Identify which cell holds the provided text, then report its [X, Y] central coordinate. 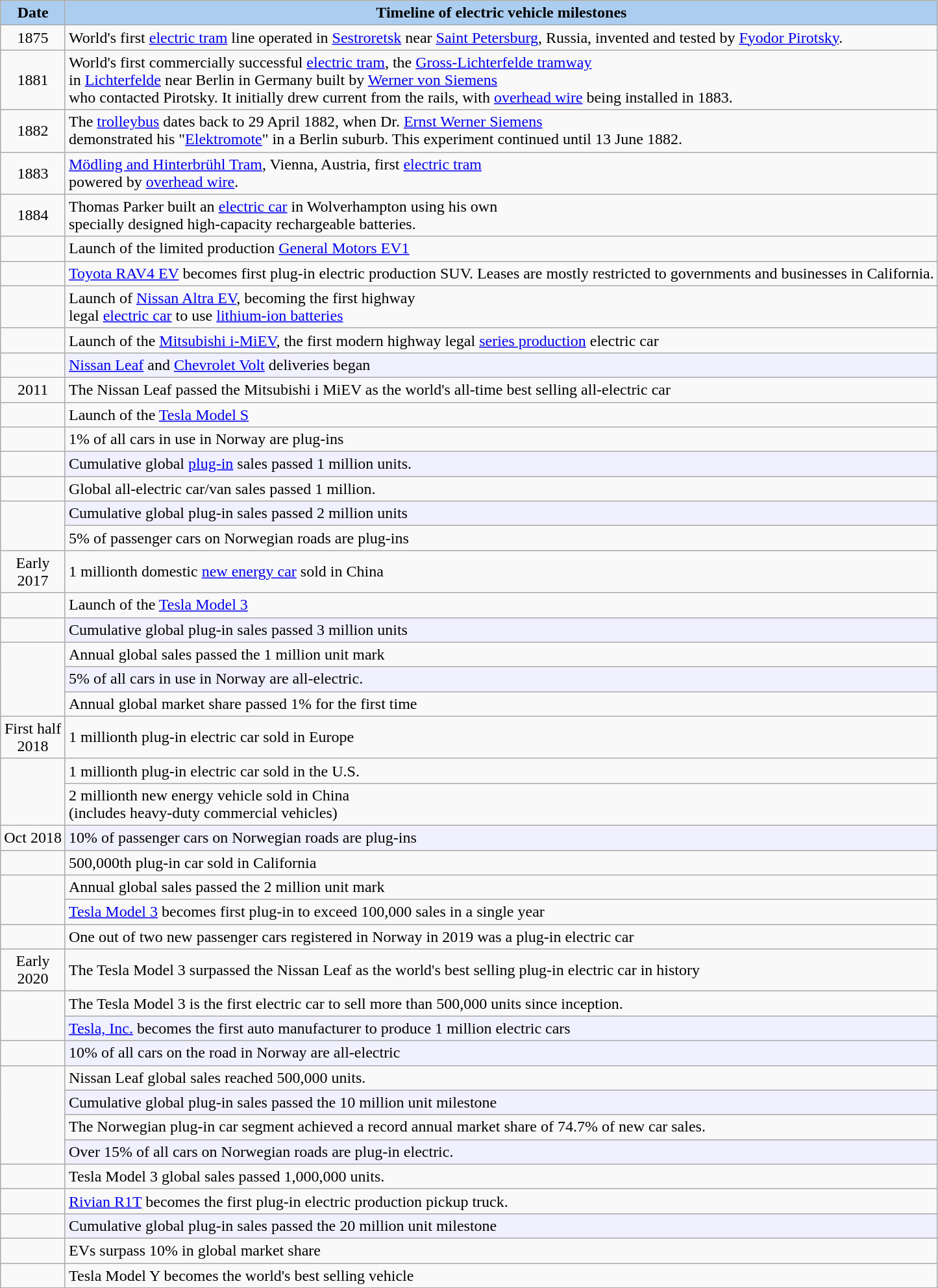
500,000th plug-in car sold in California [501, 863]
1% of all cars in use in Norway are plug-ins [501, 440]
Thomas Parker built an electric car in Wolverhampton using his own specially designed high-capacity rechargeable batteries. [501, 216]
Tesla Model 3 becomes first plug-in to exceed 100,000 sales in a single year [501, 912]
Oct 2018 [33, 837]
Annual global sales passed the 1 million unit mark [501, 654]
The Norwegian plug-in car segment achieved a record annual market share of 74.7% of new car sales. [501, 1127]
Annual global sales passed the 2 million unit mark [501, 887]
The Nissan Leaf passed the Mitsubishi i MiEV as the world's all-time best selling all-electric car [501, 390]
The Tesla Model 3 is the first electric car to sell more than 500,000 units since inception. [501, 1004]
1 millionth domestic new energy car sold in China [501, 571]
10% of passenger cars on Norwegian roads are plug-ins [501, 837]
Timeline of electric vehicle milestones [501, 13]
Date [33, 13]
Launch of the Tesla Model 3 [501, 605]
2 millionth new energy vehicle sold in China(includes heavy-duty commercial vehicles) [501, 804]
Cumulative global plug-in sales passed the 10 million unit milestone [501, 1102]
Global all-electric car/van sales passed 1 million. [501, 489]
Nissan Leaf global sales reached 500,000 units. [501, 1078]
Over 15% of all cars on Norwegian roads are plug-in electric. [501, 1152]
The Tesla Model 3 surpassed the Nissan Leaf as the world's best selling plug-in electric car in history [501, 970]
Annual global market share passed 1% for the first time [501, 704]
1 millionth plug-in electric car sold in the U.S. [501, 771]
First half 2018 [33, 737]
2011 [33, 390]
Launch of the Tesla Model S [501, 415]
Launch of the limited production General Motors EV1 [501, 249]
5% of all cars in use in Norway are all-electric. [501, 679]
1884 [33, 216]
World's first electric tram line operated in Sestroretsk near Saint Petersburg, Russia, invented and tested by Fyodor Pirotsky. [501, 38]
Launch of Nissan Altra EV, becoming the first highway legal electric car to use lithium-ion batteries [501, 306]
Tesla Model 3 global sales passed 1,000,000 units. [501, 1176]
Mödling and Hinterbrühl Tram, Vienna, Austria, first electric tram powered by overhead wire. [501, 173]
Launch of the Mitsubishi i-MiEV, the first modern highway legal series production electric car [501, 340]
Rivian R1T becomes the first plug-in electric production pickup truck. [501, 1201]
1 millionth plug-in electric car sold in Europe [501, 737]
Toyota RAV4 EV becomes first plug-in electric production SUV. Leases are mostly restricted to governments and businesses in California. [501, 273]
1882 [33, 131]
Nissan Leaf and Chevrolet Volt deliveries began [501, 365]
Tesla, Inc. becomes the first auto manufacturer to produce 1 million electric cars [501, 1028]
One out of two new passenger cars registered in Norway in 2019 was a plug-in electric car [501, 937]
5% of passenger cars on Norwegian roads are plug-ins [501, 538]
EVs surpass 10% in global market share [501, 1250]
Cumulative global plug-in sales passed 1 million units. [501, 464]
1881 [33, 80]
Cumulative global plug-in sales passed 2 million units [501, 514]
1875 [33, 38]
Early 2017 [33, 571]
10% of all cars on the road in Norway are all-electric [501, 1053]
Cumulative global plug-in sales passed 3 million units [501, 630]
1883 [33, 173]
Cumulative global plug-in sales passed the 20 million unit milestone [501, 1226]
Tesla Model Y becomes the world's best selling vehicle [501, 1276]
Early2020 [33, 970]
